Detect which cell encompasses the target text, then output its (x, y) center coordinate. 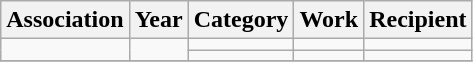
Association (65, 20)
Year (158, 20)
Recipient (418, 20)
Category (241, 20)
Work (329, 20)
